For the text-containing cell, return its midpoint in (X, Y) coordinate format. 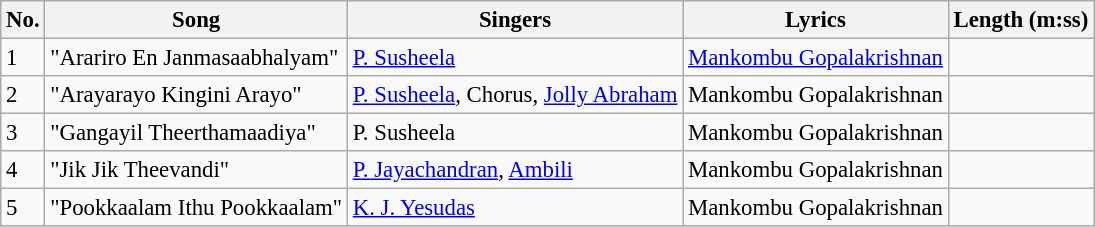
3 (23, 133)
4 (23, 170)
Lyrics (816, 20)
2 (23, 95)
Length (m:ss) (1020, 20)
No. (23, 20)
Song (196, 20)
P. Jayachandran, Ambili (514, 170)
Singers (514, 20)
"Arariro En Janmasaabhalyam" (196, 58)
1 (23, 58)
"Arayarayo Kingini Arayo" (196, 95)
"Gangayil Theerthamaadiya" (196, 133)
"Jik Jik Theevandi" (196, 170)
5 (23, 208)
"Pookkaalam Ithu Pookkaalam" (196, 208)
K. J. Yesudas (514, 208)
P. Susheela, Chorus, Jolly Abraham (514, 95)
